Return [X, Y] of the center of cell containing provided text 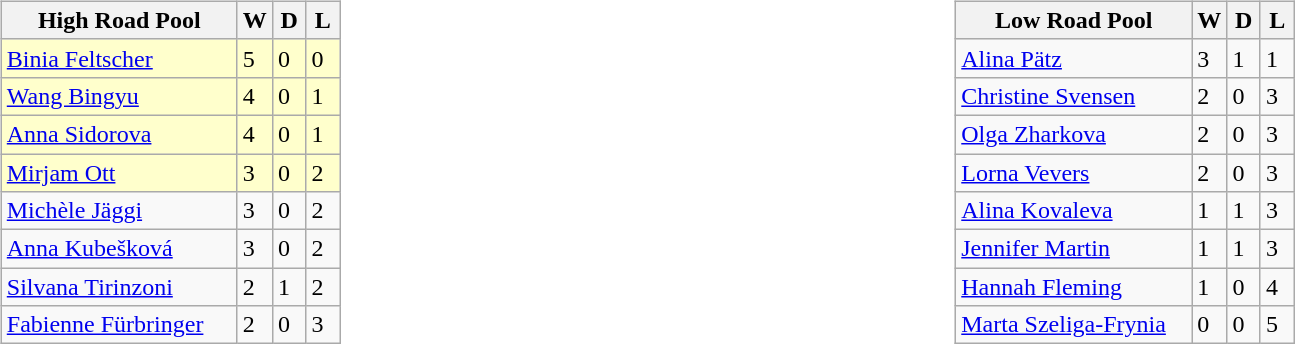
Fabienne Fürbringer [119, 325]
Silvana Tirinzoni [119, 287]
Jennifer Martin [1074, 249]
Wang Bingyu [119, 96]
Mirjam Ott [119, 173]
Christine Svensen [1074, 96]
Alina Pätz [1074, 58]
Olga Zharkova [1074, 134]
Michèle Jäggi [119, 211]
Marta Szeliga-Frynia [1074, 325]
Alina Kovaleva [1074, 211]
Lorna Vevers [1074, 173]
Low Road Pool [1074, 20]
Hannah Fleming [1074, 287]
Anna Sidorova [119, 134]
Anna Kubešková [119, 249]
Binia Feltscher [119, 58]
High Road Pool [119, 20]
